Scan for the cell matching the given text and deliver its [x, y] coordinate at center. 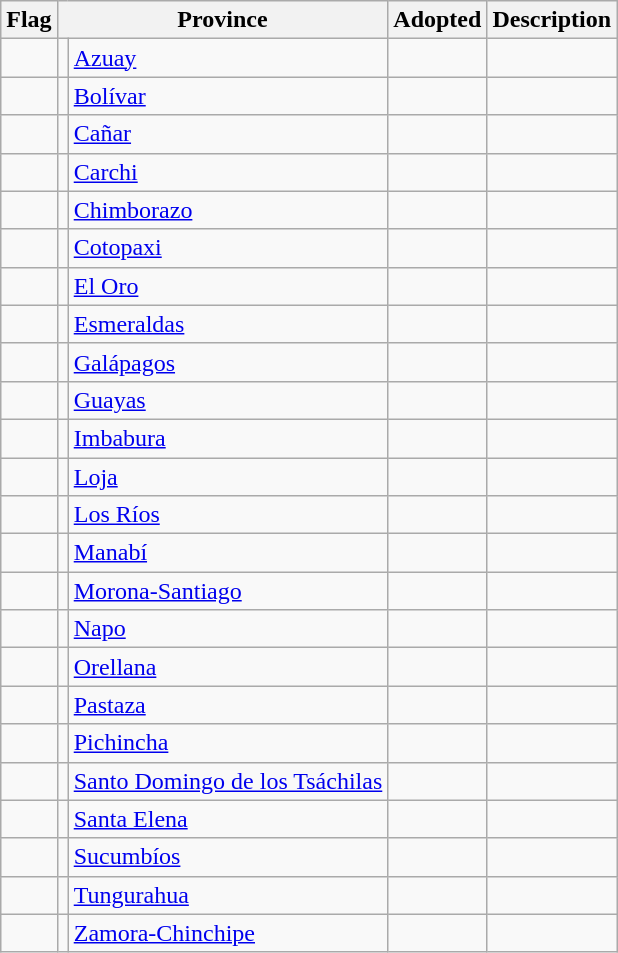
Cañar [228, 134]
Imbabura [228, 438]
Pichincha [228, 743]
Bolívar [228, 96]
Sucumbíos [228, 857]
Manabí [228, 553]
Guayas [228, 400]
Carchi [228, 172]
Napo [228, 629]
Santo Domingo de los Tsáchilas [228, 781]
Orellana [228, 667]
Chimborazo [228, 210]
Pastaza [228, 705]
Flag [29, 20]
Province [222, 20]
Loja [228, 477]
Adopted [438, 20]
Description [552, 20]
Santa Elena [228, 819]
Los Ríos [228, 515]
Morona-Santiago [228, 591]
Zamora-Chinchipe [228, 933]
Esmeraldas [228, 324]
Cotopaxi [228, 248]
El Oro [228, 286]
Galápagos [228, 362]
Tungurahua [228, 895]
Azuay [228, 58]
